Find where the given text appears and provide that cell's center as [x, y] coordinate. 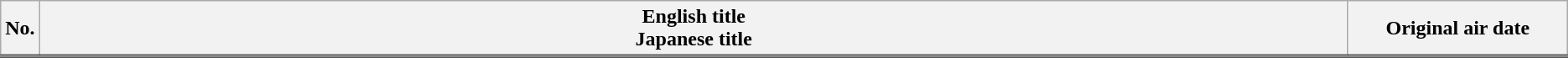
Original air date [1457, 29]
No. [20, 29]
English title Japanese title [694, 29]
